Provide the [x, y] coordinate of the cell's center where the given text is located.  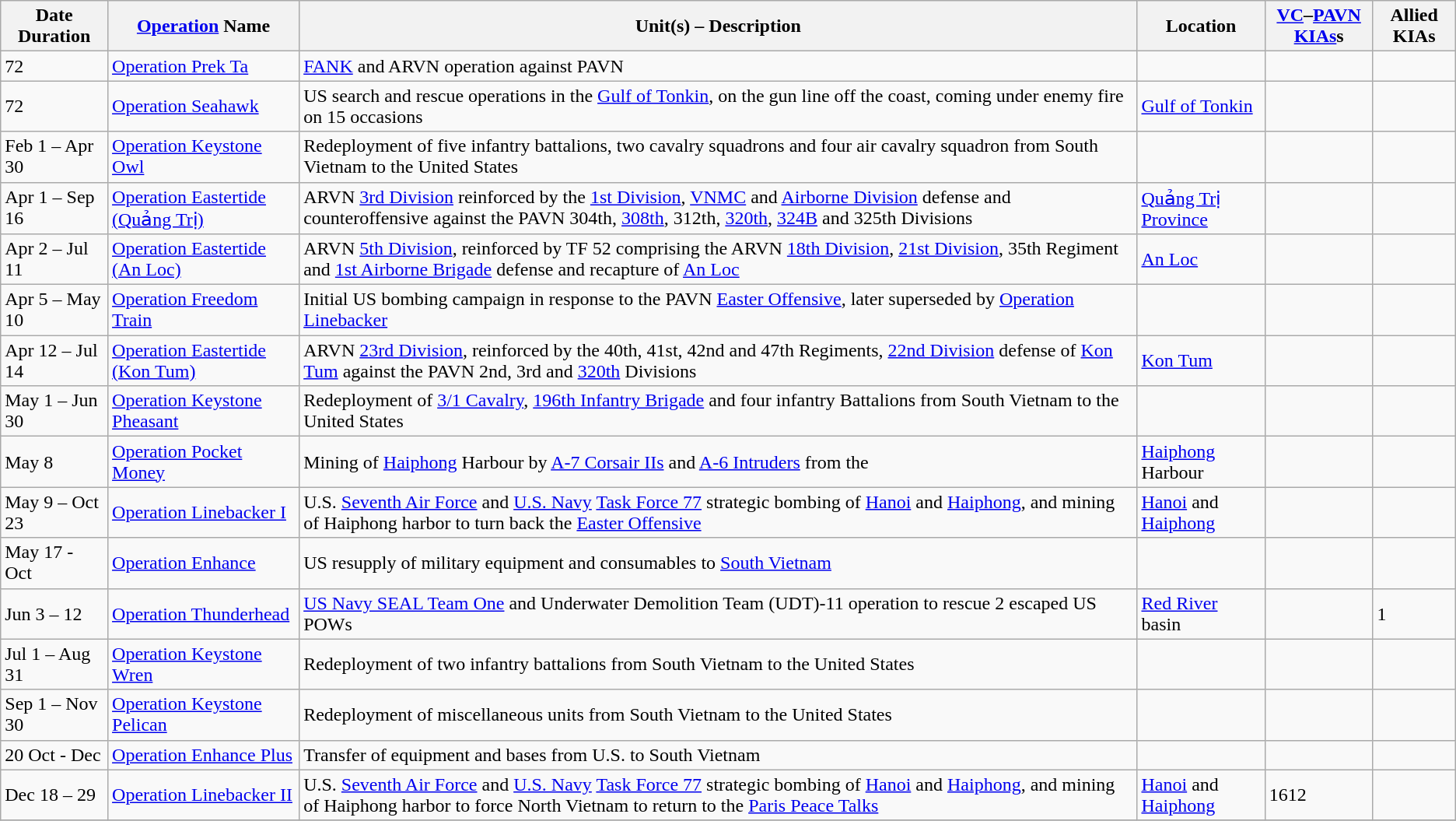
May 1 – Jun 30 [54, 411]
Operation Freedom Train [204, 310]
VC–PAVN KIAss [1319, 26]
Location [1201, 26]
Operation Linebacker II [204, 795]
Redeployment of miscellaneous units from South Vietnam to the United States [719, 714]
Operation Keystone Owl [204, 157]
Operation Keystone Pelican [204, 714]
Operation Enhance Plus [204, 755]
US resupply of military equipment and consumables to South Vietnam [719, 563]
Apr 2 – Jul 11 [54, 260]
Dec 18 – 29 [54, 795]
Operation Eastertide (Quảng Trị) [204, 209]
Operation Eastertide (Kon Tum) [204, 361]
Apr 12 – Jul 14 [54, 361]
Operation Keystone Pheasant [204, 411]
Sep 1 – Nov 30 [54, 714]
Operation Pocket Money [204, 462]
An Loc [1201, 260]
Operation Name [204, 26]
Jul 1 – Aug 31 [54, 665]
Kon Tum [1201, 361]
20 Oct - Dec [54, 755]
Apr 5 – May 10 [54, 310]
Redeployment of two infantry battalions from South Vietnam to the United States [719, 665]
Apr 1 – Sep 16 [54, 209]
FANK and ARVN operation against PAVN [719, 66]
Haiphong Harbour [1201, 462]
1612 [1319, 795]
Feb 1 – Apr 30 [54, 157]
Unit(s) – Description [719, 26]
Operation Seahawk [204, 106]
Operation Enhance [204, 563]
US search and rescue operations in the Gulf of Tonkin, on the gun line off the coast, coming under enemy fire on 15 occasions [719, 106]
Redeployment of 3/1 Cavalry, 196th Infantry Brigade and four infantry Battalions from South Vietnam to the United States [719, 411]
May 9 – Oct 23 [54, 512]
Initial US bombing campaign in response to the PAVN Easter Offensive, later superseded by Operation Linebacker [719, 310]
Jun 3 – 12 [54, 613]
Quảng Trị Province [1201, 209]
Date Duration [54, 26]
Operation Eastertide (An Loc) [204, 260]
Redeployment of five infantry battalions, two cavalry squadrons and four air cavalry squadron from South Vietnam to the United States [719, 157]
Operation Linebacker I [204, 512]
Gulf of Tonkin [1201, 106]
Mining of Haiphong Harbour by A-7 Corsair IIs and A-6 Intruders from the [719, 462]
Red River basin [1201, 613]
Operation Prek Ta [204, 66]
Allied KIAs [1414, 26]
1 [1414, 613]
May 17 - Oct [54, 563]
May 8 [54, 462]
US Navy SEAL Team One and Underwater Demolition Team (UDT)-11 operation to rescue 2 escaped US POWs [719, 613]
Operation Thunderhead [204, 613]
Operation Keystone Wren [204, 665]
Transfer of equipment and bases from U.S. to South Vietnam [719, 755]
